For the text-containing cell, return its midpoint in (x, y) coordinate format. 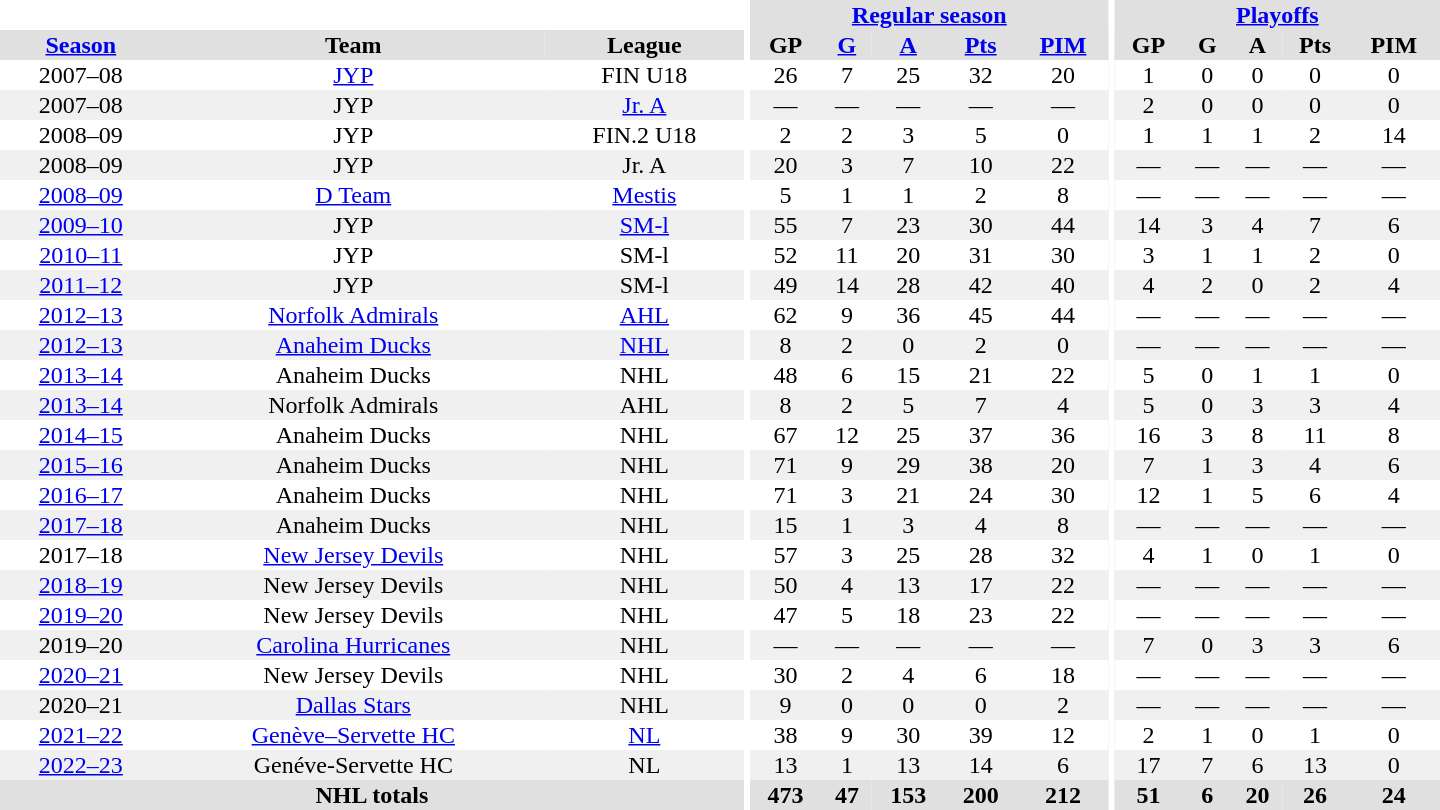
Genève–Servette HC (354, 735)
29 (908, 465)
2009–10 (81, 225)
Team (354, 45)
2016–17 (81, 495)
Playoffs (1278, 15)
10 (980, 165)
Season (81, 45)
49 (785, 285)
Carolina Hurricanes (354, 645)
League (644, 45)
2011–12 (81, 285)
67 (785, 435)
153 (908, 795)
2022–23 (81, 765)
Genéve-Servette HC (354, 765)
62 (785, 315)
473 (785, 795)
FIN.2 U18 (644, 135)
2018–19 (81, 585)
52 (785, 255)
200 (980, 795)
NHL totals (372, 795)
D Team (354, 195)
40 (1063, 285)
42 (980, 285)
2014–15 (81, 435)
2021–22 (81, 735)
55 (785, 225)
Dallas Stars (354, 705)
Mestis (644, 195)
37 (980, 435)
57 (785, 555)
50 (785, 585)
31 (980, 255)
FIN U18 (644, 75)
212 (1063, 795)
2010–11 (81, 255)
2015–16 (81, 465)
39 (980, 735)
Regular season (929, 15)
48 (785, 375)
51 (1149, 795)
16 (1149, 435)
45 (980, 315)
